From the cell containing the given text, extract its center point as [x, y] coordinate. 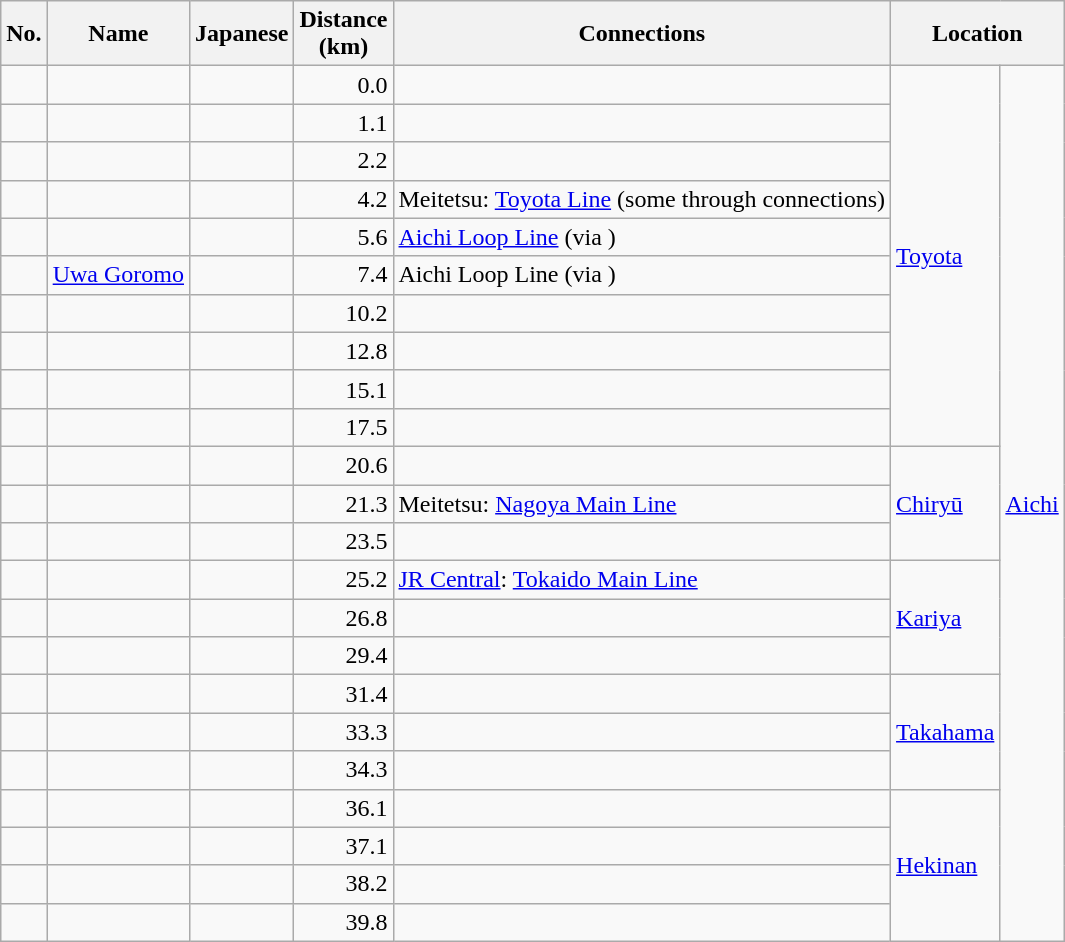
JR Central: Tokaido Main Line [642, 580]
Toyota [946, 256]
29.4 [344, 656]
Hekinan [946, 865]
Aichi [1032, 504]
Takahama [946, 732]
2.2 [344, 161]
12.8 [344, 351]
Location [978, 34]
Meitetsu: Nagoya Main Line [642, 503]
Connections [642, 34]
25.2 [344, 580]
5.6 [344, 237]
34.3 [344, 770]
0.0 [344, 85]
No. [24, 34]
21.3 [344, 503]
39.8 [344, 922]
Name [118, 34]
37.1 [344, 846]
7.4 [344, 275]
23.5 [344, 542]
31.4 [344, 694]
Distance(km) [344, 34]
Kariya [946, 618]
Meitetsu: Toyota Line (some through connections) [642, 199]
Japanese [242, 34]
17.5 [344, 427]
26.8 [344, 618]
10.2 [344, 313]
1.1 [344, 123]
33.3 [344, 732]
20.6 [344, 465]
15.1 [344, 389]
38.2 [344, 884]
36.1 [344, 808]
Uwa Goromo [118, 275]
Chiryū [946, 503]
4.2 [344, 199]
